Detect which cell encompasses the target text, then output its (x, y) center coordinate. 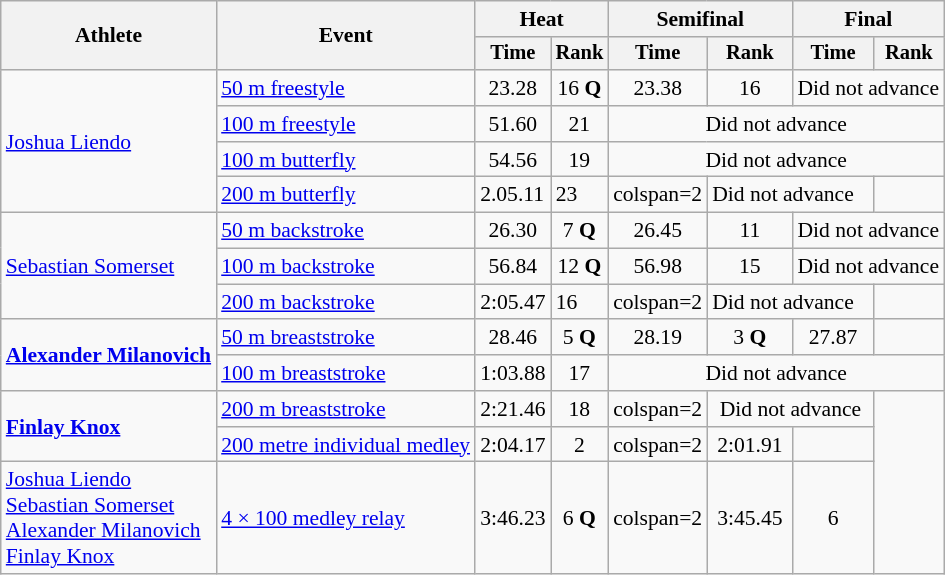
Athlete (108, 36)
23.28 (512, 88)
11 (750, 231)
Heat (542, 19)
2:04.17 (512, 445)
Sebastian Somerset (108, 266)
23.38 (658, 88)
50 m freestyle (346, 88)
28.46 (512, 338)
Final (868, 19)
4 × 100 medley relay (346, 518)
3:46.23 (512, 518)
2:05.47 (512, 302)
18 (580, 409)
100 m butterfly (346, 160)
Semifinal (700, 19)
6 (832, 518)
2 (580, 445)
12 Q (580, 267)
16 Q (580, 88)
28.19 (658, 338)
2:01.91 (750, 445)
100 m freestyle (346, 124)
6 Q (580, 518)
27.87 (832, 338)
21 (580, 124)
2:21.46 (512, 409)
3:45.45 (750, 518)
23 (580, 195)
100 m breaststroke (346, 373)
Alexander Milanovich (108, 356)
26.30 (512, 231)
2.05.11 (512, 195)
54.56 (512, 160)
Joshua LiendoSebastian SomersetAlexander MilanovichFinlay Knox (108, 518)
17 (580, 373)
200 m butterfly (346, 195)
51.60 (512, 124)
200 m backstroke (346, 302)
5 Q (580, 338)
200 metre individual medley (346, 445)
3 Q (750, 338)
100 m backstroke (346, 267)
Finlay Knox (108, 426)
7 Q (580, 231)
1:03.88 (512, 373)
19 (580, 160)
Event (346, 36)
15 (750, 267)
50 m breaststroke (346, 338)
50 m backstroke (346, 231)
56.84 (512, 267)
200 m breaststroke (346, 409)
26.45 (658, 231)
56.98 (658, 267)
Joshua Liendo (108, 141)
